Return the (X, Y) coordinate for the center point of the cell that contains the specified text.  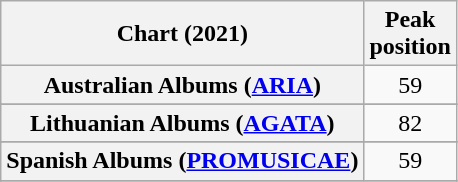
Lithuanian Albums (AGATA) (182, 123)
82 (410, 123)
Australian Albums (ARIA) (182, 85)
Spanish Albums (PROMUSICAE) (182, 161)
Peakposition (410, 34)
Chart (2021) (182, 34)
